Locate the cell with the specified text and output its (X, Y) center coordinate. 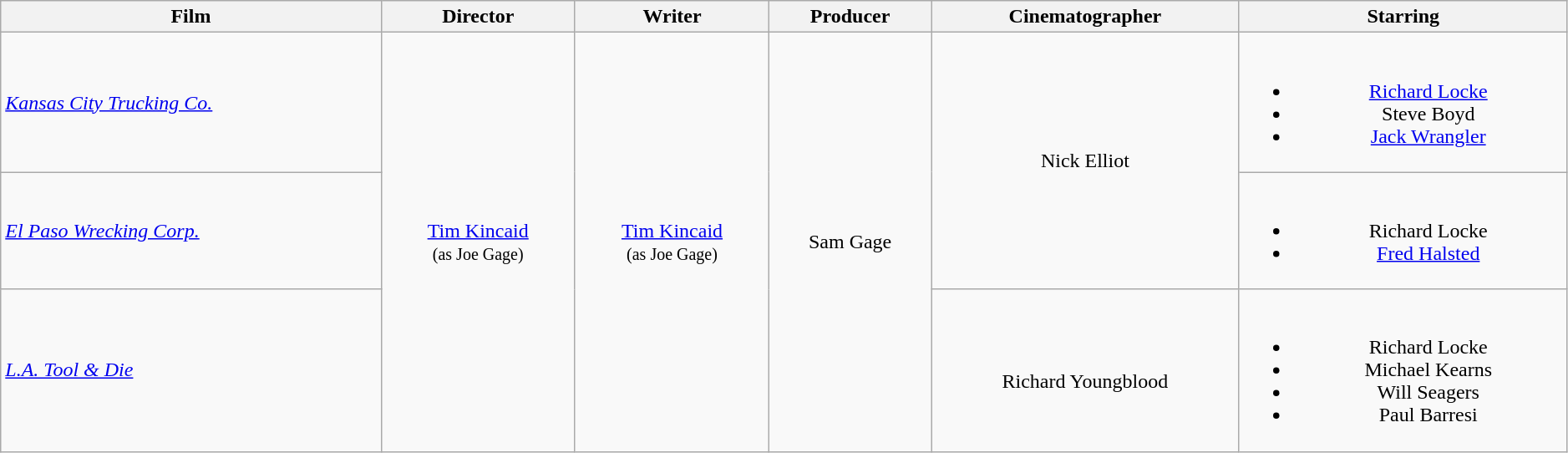
El Paso Wrecking Corp. (190, 231)
Producer (850, 17)
Kansas City Trucking Co. (190, 102)
Richard LockeMichael KearnsWill SeagersPaul Barresi (1403, 370)
Richard Youngblood (1086, 370)
Nick Elliot (1086, 160)
Richard LockeSteve BoydJack Wrangler (1403, 102)
Cinematographer (1086, 17)
Writer (672, 17)
Director (478, 17)
L.A. Tool & Die (190, 370)
Film (190, 17)
Richard LockeFred Halsted (1403, 231)
Sam Gage (850, 242)
Starring (1403, 17)
